Search for the cell housing the specified text and yield its [x, y] center coordinate. 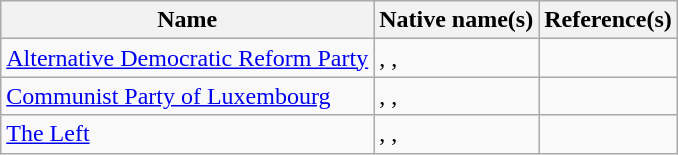
The Left [188, 134]
Communist Party of Luxembourg [188, 96]
Alternative Democratic Reform Party [188, 58]
Reference(s) [608, 20]
Native name(s) [456, 20]
Name [188, 20]
